Extract the (X, Y) coordinate from the center of the cell holding the provided text.  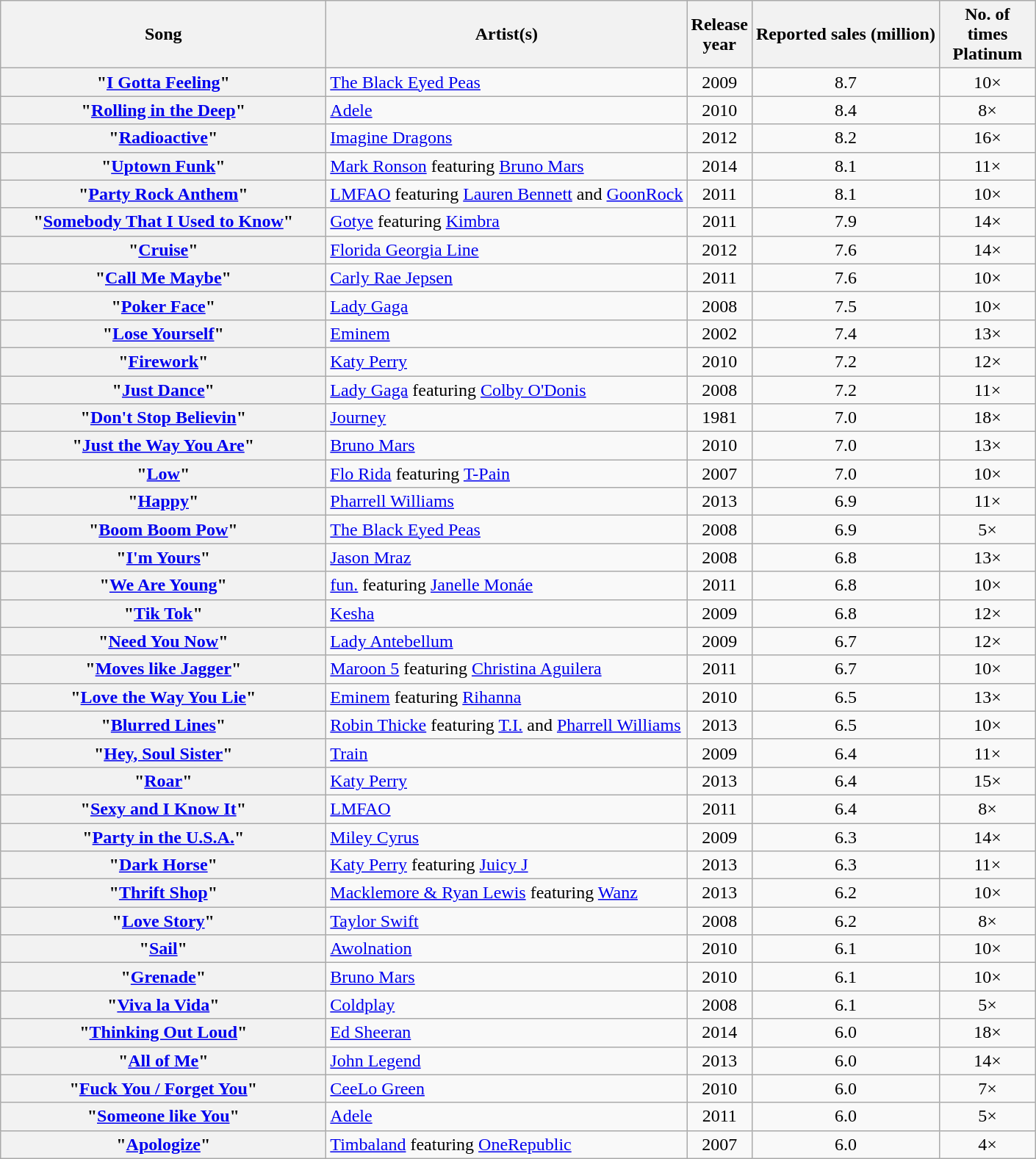
"Blurred Lines" (163, 725)
"Need You Now" (163, 641)
"Love the Way You Lie" (163, 697)
7.4 (845, 333)
2002 (719, 333)
Coldplay (507, 1005)
LMFAO featuring Lauren Bennett and GoonRock (507, 194)
No. of times Platinum (988, 35)
8.7 (845, 82)
"Thinking Out Loud" (163, 1033)
"Grenade" (163, 977)
"Someone like You" (163, 1116)
"Viva la Vida" (163, 1005)
Florida Georgia Line (507, 250)
Jason Mraz (507, 557)
"Party Rock Anthem" (163, 194)
16× (988, 138)
15× (988, 781)
"We Are Young" (163, 585)
1981 (719, 418)
"Radioactive" (163, 138)
"Firework" (163, 361)
8.2 (845, 138)
Lady Gaga featuring Colby O'Donis (507, 390)
Lady Antebellum (507, 641)
7.9 (845, 222)
"Thrift Shop" (163, 893)
Reported sales (million) (845, 35)
fun. featuring Janelle Monáe (507, 585)
"Roar" (163, 781)
"Call Me Maybe" (163, 278)
Train (507, 753)
"All of Me" (163, 1061)
John Legend (507, 1061)
Ed Sheeran (507, 1033)
4× (988, 1144)
"Party in the U.S.A." (163, 837)
Kesha (507, 613)
"Just the Way You Are" (163, 446)
"Happy" (163, 502)
CeeLo Green (507, 1088)
"Low" (163, 474)
"Boom Boom Pow" (163, 530)
8.4 (845, 110)
"Uptown Funk" (163, 166)
Robin Thicke featuring T.I. and Pharrell Williams (507, 725)
Imagine Dragons (507, 138)
"Rolling in the Deep" (163, 110)
"Love Story" (163, 921)
Awolnation (507, 949)
"Fuck You / Forget You" (163, 1088)
"Apologize" (163, 1144)
7× (988, 1088)
Katy Perry featuring Juicy J (507, 865)
Song (163, 35)
7.5 (845, 306)
Eminem featuring Rihanna (507, 697)
Macklemore & Ryan Lewis featuring Wanz (507, 893)
Taylor Swift (507, 921)
"Poker Face" (163, 306)
Carly Rae Jepsen (507, 278)
Artist(s) (507, 35)
"Cruise" (163, 250)
"Sail" (163, 949)
"Don't Stop Believin" (163, 418)
LMFAO (507, 809)
Maroon 5 featuring Christina Aguilera (507, 669)
Gotye featuring Kimbra (507, 222)
Pharrell Williams (507, 502)
"Dark Horse" (163, 865)
"I'm Yours" (163, 557)
Journey (507, 418)
"Just Dance" (163, 390)
Flo Rida featuring T-Pain (507, 474)
Mark Ronson featuring Bruno Mars (507, 166)
"Hey, Soul Sister" (163, 753)
Miley Cyrus (507, 837)
"Somebody That I Used to Know" (163, 222)
"Moves like Jagger" (163, 669)
Lady Gaga (507, 306)
Timbaland featuring OneRepublic (507, 1144)
"Tik Tok" (163, 613)
Eminem (507, 333)
"Sexy and I Know It" (163, 809)
Releaseyear (719, 35)
"I Gotta Feeling" (163, 82)
"Lose Yourself" (163, 333)
